Determine the (X, Y) coordinate at the center of the cell enclosing the given text.  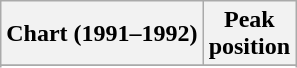
Chart (1991–1992) (102, 34)
Peakposition (249, 34)
